Detect which cell encompasses the target text, then output its [X, Y] center coordinate. 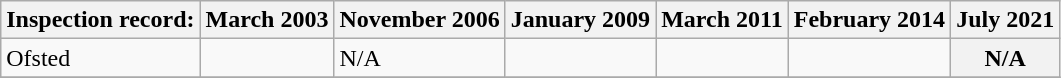
January 2009 [580, 20]
Inspection record: [100, 20]
November 2006 [420, 20]
March 2011 [722, 20]
February 2014 [869, 20]
Ofsted [100, 58]
July 2021 [1006, 20]
March 2003 [267, 20]
